Capture the cell that displays the provided text and extract its (x, y) central coordinate. 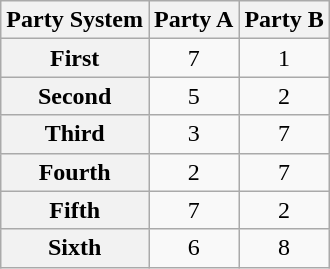
Party B (284, 20)
1 (284, 58)
5 (193, 96)
Sixth (75, 248)
8 (284, 248)
Third (75, 134)
Party System (75, 20)
Fourth (75, 172)
6 (193, 248)
3 (193, 134)
Second (75, 96)
First (75, 58)
Fifth (75, 210)
Party A (193, 20)
